Return (x, y) of the center of cell containing provided text 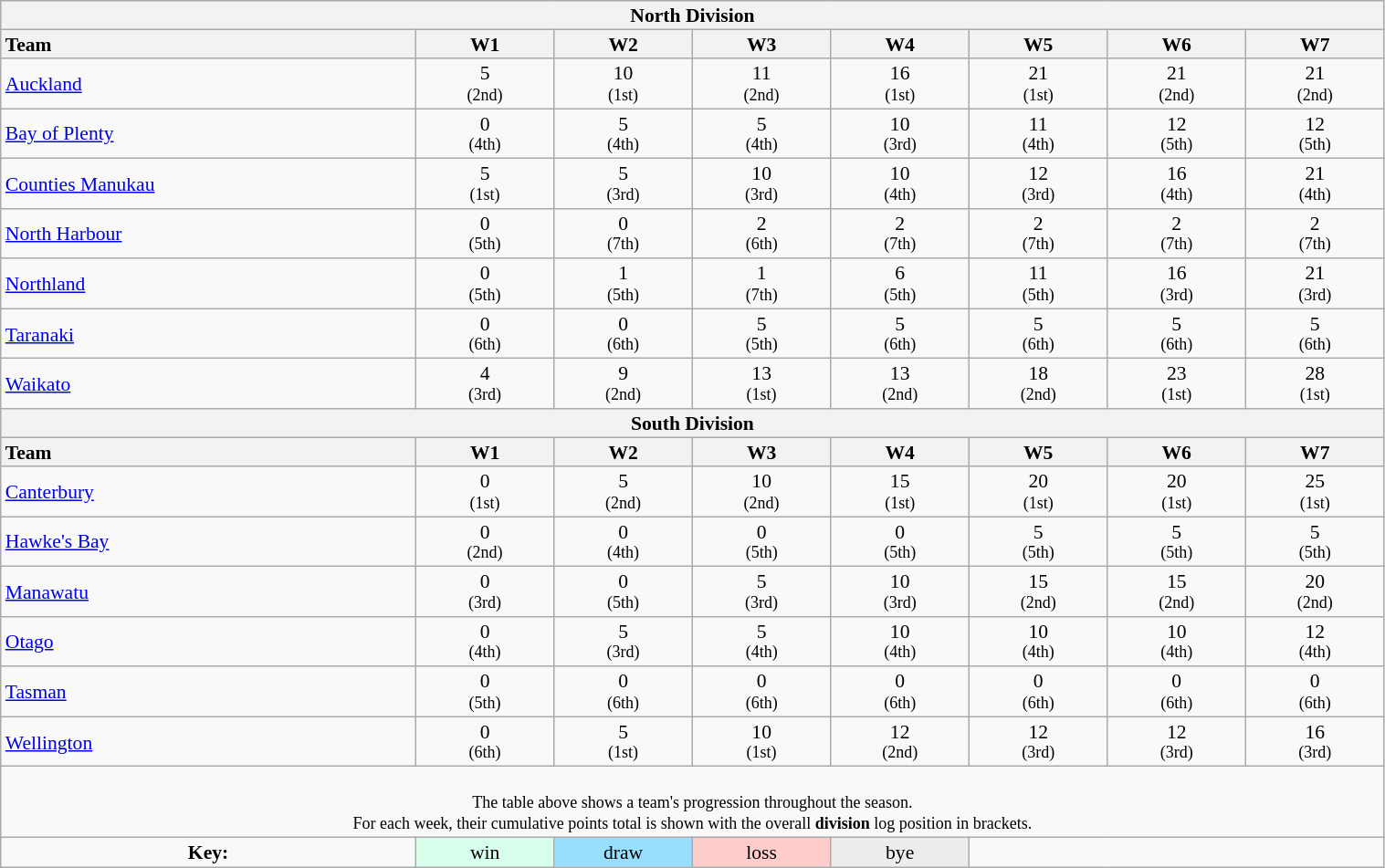
Waikato (208, 383)
11 (4th) (1038, 133)
1 (5th) (624, 285)
North Harbour (208, 234)
Tasman (208, 692)
draw (624, 852)
Hawke's Bay (208, 542)
Northland (208, 285)
Counties Manukau (208, 184)
Bay of Plenty (208, 133)
12 (2nd) (900, 743)
Auckland (208, 84)
6 (5th) (900, 285)
28 (1st) (1315, 383)
0 (7th) (624, 234)
12 (4th) (1315, 643)
Canterbury (208, 493)
20 (2nd) (1315, 591)
10 (2nd) (761, 493)
11 (5th) (1038, 285)
21 (3rd) (1315, 285)
1 (7th) (761, 285)
Taranaki (208, 334)
Key: (208, 852)
21 (1st) (1038, 84)
North Division (692, 16)
16 (1st) (900, 84)
loss (761, 852)
2 (6th) (761, 234)
Wellington (208, 743)
0 (3rd) (485, 591)
21 (4th) (1315, 184)
Otago (208, 643)
Manawatu (208, 591)
4 (3rd) (485, 383)
0 (1st) (485, 493)
23 (1st) (1177, 383)
13 (1st) (761, 383)
9 (2nd) (624, 383)
13 (2nd) (900, 383)
0 (2nd) (485, 542)
bye (900, 852)
15 (1st) (900, 493)
11 (2nd) (761, 84)
win (485, 852)
18 (2nd) (1038, 383)
16 (4th) (1177, 184)
South Division (692, 424)
25 (1st) (1315, 493)
